Identify which cell holds the provided text, then report its (x, y) central coordinate. 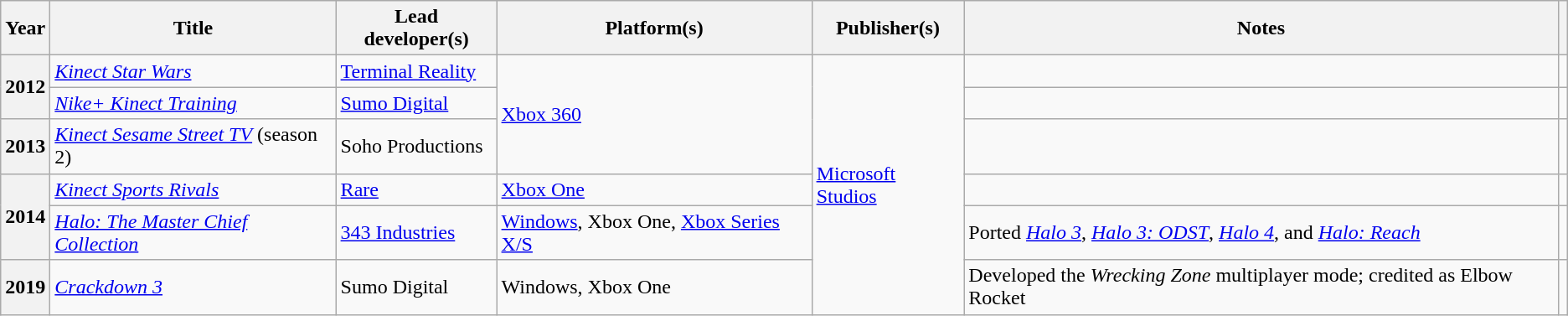
Halo: The Master Chief Collection (193, 233)
Windows, Xbox One (654, 287)
Rare (416, 189)
Developed the Wrecking Zone multiplayer mode; credited as Elbow Rocket (1261, 287)
Ported Halo 3, Halo 3: ODST, Halo 4, and Halo: Reach (1261, 233)
Crackdown 3 (193, 287)
Title (193, 28)
2013 (25, 146)
2019 (25, 287)
Microsoft Studios (888, 184)
Platform(s) (654, 28)
Lead developer(s) (416, 28)
Nike+ Kinect Training (193, 103)
Year (25, 28)
Kinect Star Wars (193, 71)
Notes (1261, 28)
343 Industries (416, 233)
Xbox One (654, 189)
Kinect Sesame Street TV (season 2) (193, 146)
Publisher(s) (888, 28)
Soho Productions (416, 146)
Windows, Xbox One, Xbox Series X/S (654, 233)
Xbox 360 (654, 114)
Kinect Sports Rivals (193, 189)
2014 (25, 216)
2012 (25, 87)
Terminal Reality (416, 71)
